From the cell containing the given text, extract its center point as [X, Y] coordinate. 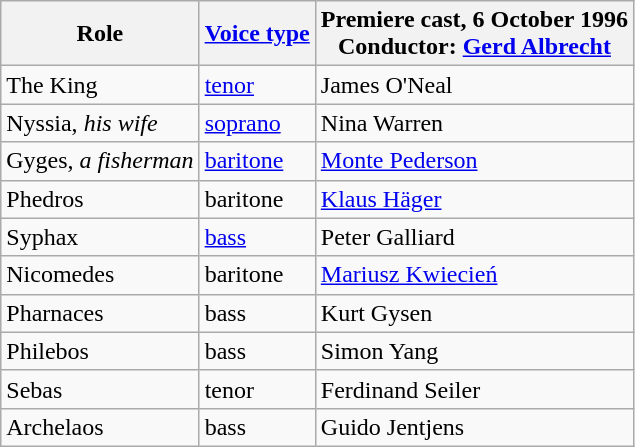
Pharnaces [100, 313]
Role [100, 34]
Voice type [257, 34]
Archelaos [100, 427]
Phedros [100, 199]
Kurt Gysen [474, 313]
soprano [257, 123]
Nina Warren [474, 123]
Nicomedes [100, 275]
Simon Yang [474, 351]
James O'Neal [474, 85]
The King [100, 85]
Peter Galliard [474, 237]
Guido Jentjens [474, 427]
Nyssia, his wife [100, 123]
Philebos [100, 351]
Gyges, a fisherman [100, 161]
Sebas [100, 389]
Klaus Häger [474, 199]
Premiere cast, 6 October 1996Conductor: Gerd Albrecht [474, 34]
Monte Pederson [474, 161]
Syphax [100, 237]
Ferdinand Seiler [474, 389]
Mariusz Kwiecień [474, 275]
